Return the (x, y) coordinate for the center point of the cell that contains the specified text.  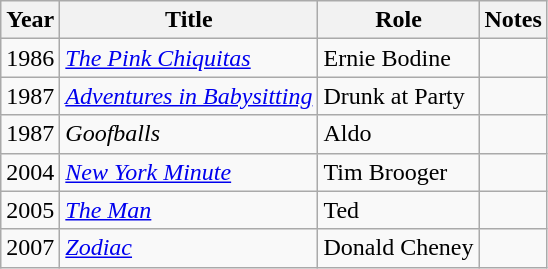
Aldo (398, 134)
Ted (398, 210)
2007 (30, 248)
Drunk at Party (398, 96)
Notes (513, 20)
Title (189, 20)
Goofballs (189, 134)
Tim Brooger (398, 172)
New York Minute (189, 172)
Ernie Bodine (398, 58)
Adventures in Babysitting (189, 96)
The Man (189, 210)
Year (30, 20)
Donald Cheney (398, 248)
2004 (30, 172)
Zodiac (189, 248)
1986 (30, 58)
2005 (30, 210)
The Pink Chiquitas (189, 58)
Role (398, 20)
